Identify which cell holds the provided text, then report its [x, y] central coordinate. 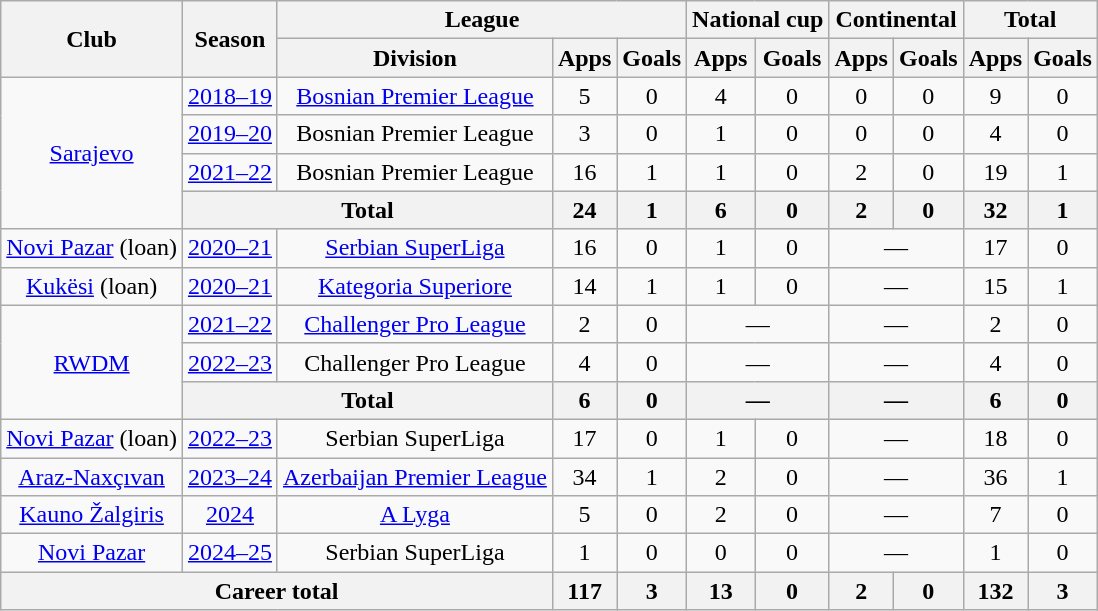
Novi Pazar [92, 553]
Continental [896, 20]
2018–19 [230, 96]
13 [721, 591]
14 [584, 286]
Career total [277, 591]
9 [995, 96]
RWDM [92, 362]
2024 [230, 515]
7 [995, 515]
Season [230, 39]
Azerbaijan Premier League [414, 477]
24 [584, 210]
132 [995, 591]
117 [584, 591]
18 [995, 438]
Kukësi (loan) [92, 286]
2023–24 [230, 477]
A Lyga [414, 515]
34 [584, 477]
League [482, 20]
Division [414, 58]
Araz-Naxçıvan [92, 477]
Club [92, 39]
Sarajevo [92, 153]
Kategoria Superiore [414, 286]
Kauno Žalgiris [92, 515]
2024–25 [230, 553]
National cup [758, 20]
2019–20 [230, 134]
19 [995, 172]
32 [995, 210]
15 [995, 286]
36 [995, 477]
